Detect which cell encompasses the target text, then output its [X, Y] center coordinate. 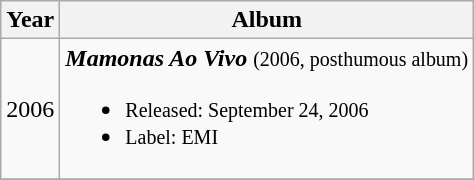
2006 [30, 109]
Album [267, 20]
Year [30, 20]
Mamonas Ao Vivo (2006, posthumous album)Released: September 24, 2006Label: EMI [267, 109]
